Capture the cell that displays the provided text and extract its [X, Y] central coordinate. 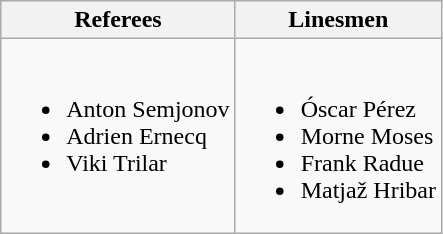
Óscar Pérez Morne Moses Frank Radue Matjaž Hribar [338, 136]
Linesmen [338, 20]
Referees [118, 20]
Anton Semjonov Adrien Ernecq Viki Trilar [118, 136]
